Output the (X, Y) coordinate of the center of the cell containing the given text.  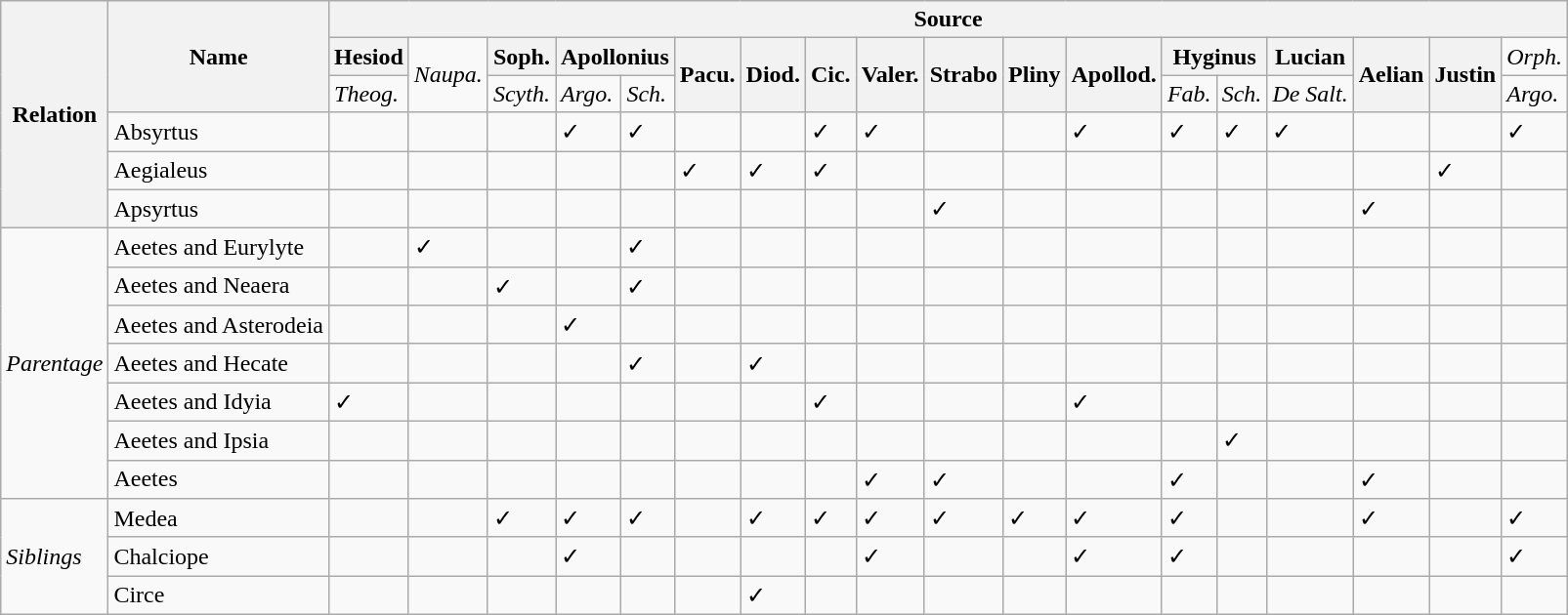
Theog. (369, 94)
Absyrtus (219, 132)
Diod. (773, 75)
De Salt. (1310, 94)
Name (219, 57)
Soph. (522, 57)
Siblings (55, 556)
Lucian (1310, 57)
Apollonius (614, 57)
Source (949, 20)
Parentage (55, 363)
Apsyrtus (219, 209)
Scyth. (522, 94)
Chalciope (219, 556)
Aelian (1391, 75)
Aeetes and Neaera (219, 286)
Aeetes (219, 479)
Relation (55, 115)
Hesiod (369, 57)
Hyginus (1213, 57)
Aeetes and Hecate (219, 363)
Strabo (963, 75)
Apollod. (1114, 75)
Valer. (890, 75)
Aeetes and Ipsia (219, 440)
Circe (219, 595)
Naupa. (447, 75)
Aeetes and Asterodeia (219, 325)
Pacu. (707, 75)
Pliny (1035, 75)
Fab. (1189, 94)
Justin (1465, 75)
Cic. (830, 75)
Aeetes and Idyia (219, 402)
Medea (219, 518)
Aeetes and Eurylyte (219, 248)
Orph. (1535, 57)
Aegialeus (219, 170)
